Scan for the cell matching the given text and deliver its [X, Y] coordinate at center. 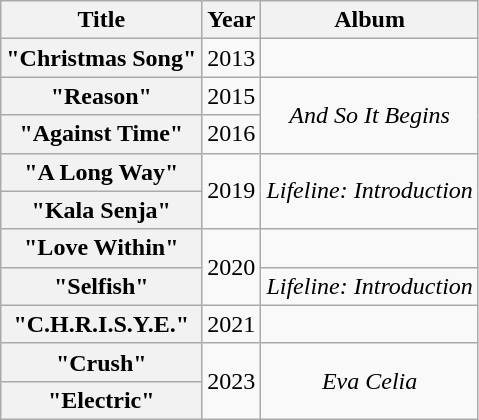
"Selfish" [102, 286]
2013 [232, 58]
2023 [232, 381]
2019 [232, 191]
Album [370, 20]
2021 [232, 324]
"Crush" [102, 362]
"Love Within" [102, 248]
"Against Time" [102, 134]
And So It Begins [370, 115]
2015 [232, 96]
"Christmas Song" [102, 58]
"Electric" [102, 400]
Year [232, 20]
"Reason" [102, 96]
"C.H.R.I.S.Y.E." [102, 324]
"Kala Senja" [102, 210]
Title [102, 20]
2020 [232, 267]
2016 [232, 134]
Eva Celia [370, 381]
"A Long Way" [102, 172]
